From the cell containing the given text, extract its center point as (X, Y) coordinate. 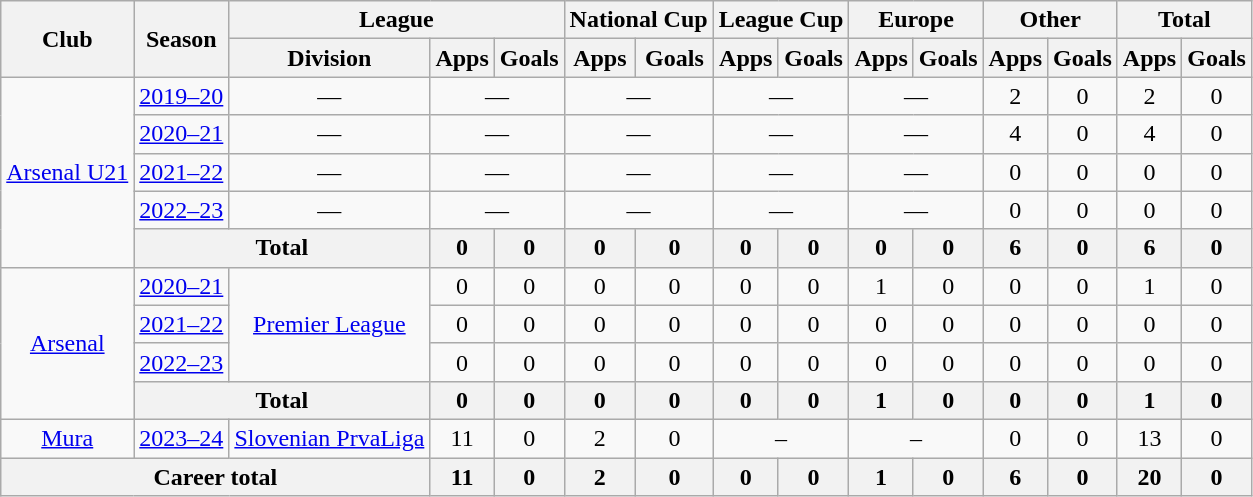
Club (68, 39)
Premier League (330, 324)
2023–24 (182, 438)
Slovenian PrvaLiga (330, 438)
20 (1149, 477)
Division (330, 58)
Season (182, 39)
Arsenal U21 (68, 172)
League Cup (781, 20)
League (396, 20)
13 (1149, 438)
Other (1050, 20)
Arsenal (68, 343)
2019–20 (182, 96)
Mura (68, 438)
National Cup (638, 20)
Europe (916, 20)
Career total (216, 477)
